Locate the cell with the specified text and output its [X, Y] center coordinate. 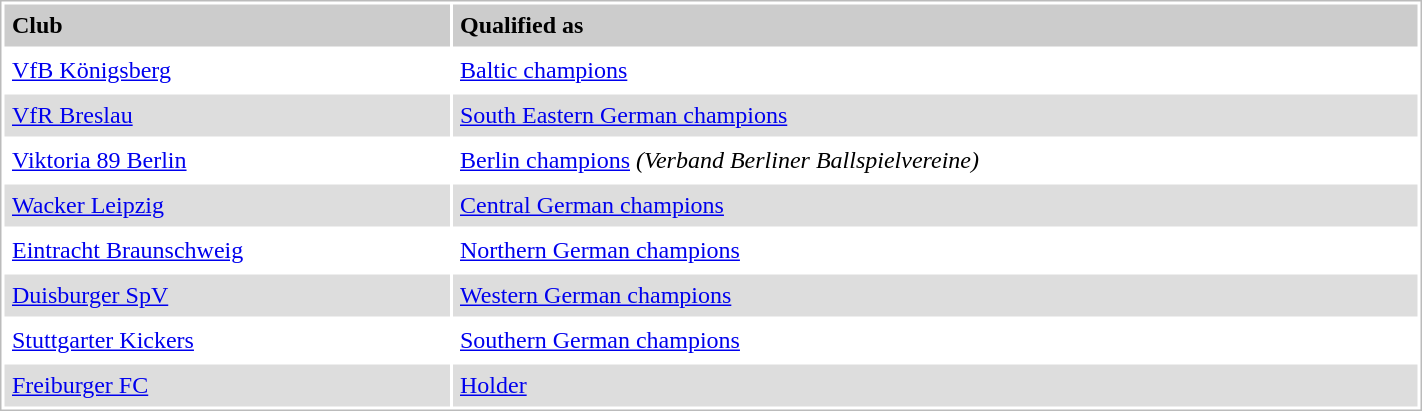
VfB Königsberg [226, 71]
Freiburger FC [226, 385]
Eintracht Braunschweig [226, 251]
Qualified as [936, 25]
VfR Breslau [226, 115]
Wacker Leipzig [226, 205]
Stuttgarter Kickers [226, 341]
Western German champions [936, 295]
Duisburger SpV [226, 295]
Baltic champions [936, 71]
Southern German champions [936, 341]
Berlin champions (Verband Berliner Ballspielvereine) [936, 161]
Central German champions [936, 205]
Northern German champions [936, 251]
Holder [936, 385]
Club [226, 25]
South Eastern German champions [936, 115]
Viktoria 89 Berlin [226, 161]
